Output the (x, y) coordinate of the center of the cell containing the given text.  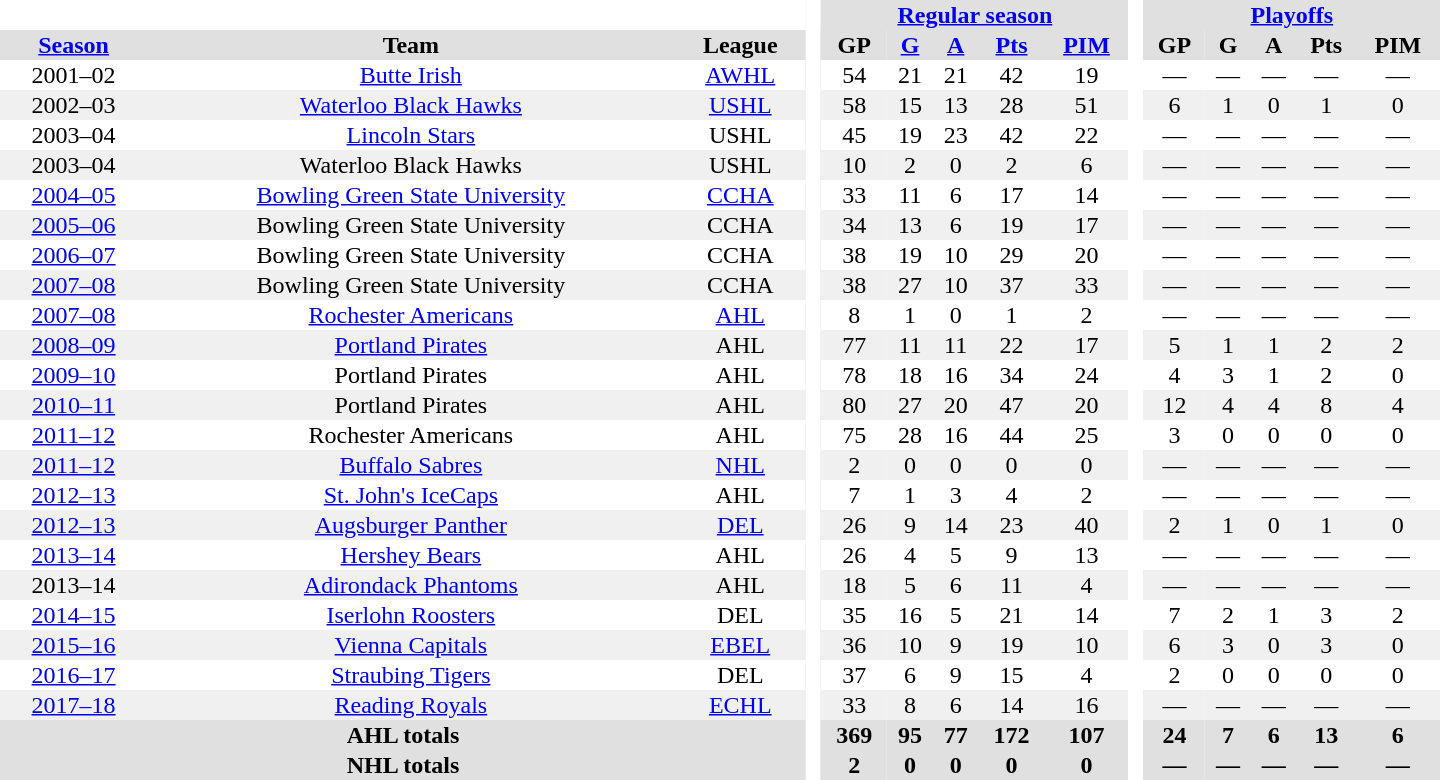
Reading Royals (410, 705)
2016–17 (74, 675)
80 (854, 405)
Adirondack Phantoms (410, 585)
2017–18 (74, 705)
Buffalo Sabres (410, 465)
EBEL (740, 645)
AWHL (740, 75)
45 (854, 135)
St. John's IceCaps (410, 495)
Team (410, 45)
29 (1012, 255)
ECHL (740, 705)
2002–03 (74, 105)
54 (854, 75)
Playoffs (1292, 15)
AHL totals (403, 735)
Butte Irish (410, 75)
12 (1174, 405)
League (740, 45)
Vienna Capitals (410, 645)
2015–16 (74, 645)
40 (1086, 525)
Straubing Tigers (410, 675)
78 (854, 375)
47 (1012, 405)
75 (854, 435)
25 (1086, 435)
58 (854, 105)
2008–09 (74, 345)
Regular season (974, 15)
2001–02 (74, 75)
51 (1086, 105)
36 (854, 645)
107 (1086, 735)
369 (854, 735)
Hershey Bears (410, 555)
NHL (740, 465)
2004–05 (74, 195)
95 (910, 735)
2009–10 (74, 375)
2010–11 (74, 405)
44 (1012, 435)
2006–07 (74, 255)
NHL totals (403, 765)
2014–15 (74, 615)
172 (1012, 735)
Lincoln Stars (410, 135)
Iserlohn Roosters (410, 615)
35 (854, 615)
2005–06 (74, 225)
Season (74, 45)
Augsburger Panther (410, 525)
